Scan for the cell matching the given text and deliver its [x, y] coordinate at center. 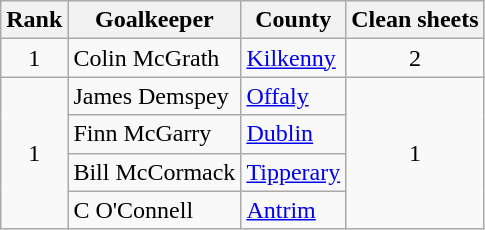
Tipperary [294, 172]
Kilkenny [294, 58]
Colin McGrath [154, 58]
Finn McGarry [154, 134]
Rank [34, 20]
Dublin [294, 134]
C O'Connell [154, 210]
Antrim [294, 210]
James Demspey [154, 96]
Offaly [294, 96]
Goalkeeper [154, 20]
2 [415, 58]
County [294, 20]
Clean sheets [415, 20]
Bill McCormack [154, 172]
